Scan for the cell matching the given text and deliver its (x, y) coordinate at center. 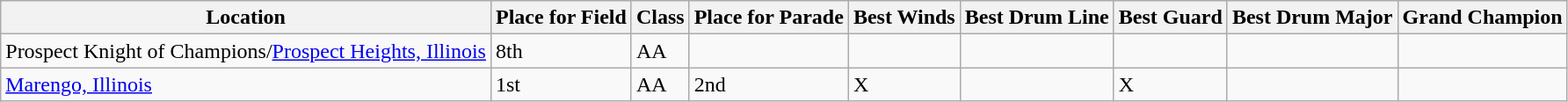
Marengo, Illinois (246, 84)
Place for Parade (768, 18)
Location (246, 18)
Best Guard (1171, 18)
Class (660, 18)
Prospect Knight of Champions/Prospect Heights, Illinois (246, 51)
Grand Champion (1482, 18)
Place for Field (561, 18)
Best Drum Major (1312, 18)
Best Drum Line (1037, 18)
Best Winds (904, 18)
8th (561, 51)
1st (561, 84)
2nd (768, 84)
